Detect which cell encompasses the target text, then output its (X, Y) center coordinate. 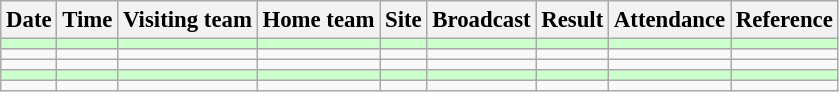
Date (29, 20)
Attendance (670, 20)
Result (572, 20)
Reference (785, 20)
Home team (318, 20)
Site (404, 20)
Visiting team (188, 20)
Time (88, 20)
Broadcast (482, 20)
